From the cell containing the given text, extract its center point as [X, Y] coordinate. 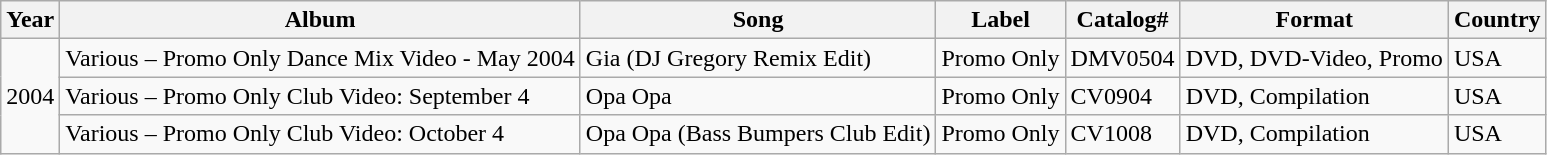
CV1008 [1122, 134]
Country [1497, 20]
Year [30, 20]
Various – Promo Only Club Video: October 4 [320, 134]
Catalog# [1122, 20]
Various – Promo Only Club Video: September 4 [320, 96]
Label [1000, 20]
Opa Opa (Bass Bumpers Club Edit) [758, 134]
Various – Promo Only Dance Mix Video - May 2004 [320, 58]
CV0904 [1122, 96]
Song [758, 20]
Format [1314, 20]
Opa Opa [758, 96]
2004 [30, 96]
DVD, DVD-Video, Promo [1314, 58]
DMV0504 [1122, 58]
Gia (DJ Gregory Remix Edit) [758, 58]
Album [320, 20]
